Detect which cell encompasses the target text, then output its (x, y) center coordinate. 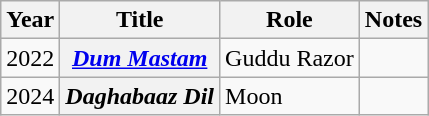
Role (290, 20)
Moon (290, 96)
Year (30, 20)
Daghabaaz Dil (140, 96)
2022 (30, 58)
Title (140, 20)
2024 (30, 96)
Notes (393, 20)
Dum Mastam (140, 58)
Guddu Razor (290, 58)
